Capture the cell that displays the provided text and extract its (x, y) central coordinate. 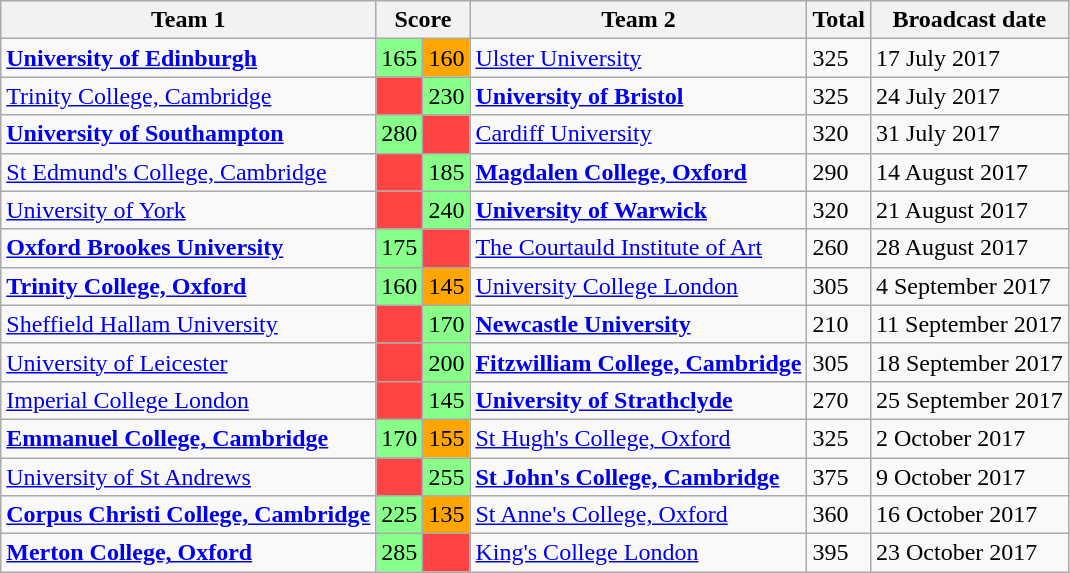
165 (400, 58)
University of Bristol (638, 96)
395 (839, 553)
University of Strathclyde (638, 400)
University of St Andrews (188, 477)
Emmanuel College, Cambridge (188, 438)
31 July 2017 (969, 134)
155 (446, 438)
St John's College, Cambridge (638, 477)
14 August 2017 (969, 172)
Ulster University (638, 58)
King's College London (638, 553)
Cardiff University (638, 134)
17 July 2017 (969, 58)
Fitzwilliam College, Cambridge (638, 362)
280 (400, 134)
Sheffield Hallam University (188, 324)
21 August 2017 (969, 210)
135 (446, 515)
University of Warwick (638, 210)
St Anne's College, Oxford (638, 515)
175 (400, 248)
225 (400, 515)
The Courtauld Institute of Art (638, 248)
Total (839, 20)
University of York (188, 210)
Imperial College London (188, 400)
University of Leicester (188, 362)
Trinity College, Cambridge (188, 96)
375 (839, 477)
Team 1 (188, 20)
University of Southampton (188, 134)
St Hugh's College, Oxford (638, 438)
Trinity College, Oxford (188, 286)
Merton College, Oxford (188, 553)
230 (446, 96)
285 (400, 553)
185 (446, 172)
Corpus Christi College, Cambridge (188, 515)
25 September 2017 (969, 400)
200 (446, 362)
290 (839, 172)
2 October 2017 (969, 438)
360 (839, 515)
24 July 2017 (969, 96)
Score (423, 20)
11 September 2017 (969, 324)
University College London (638, 286)
210 (839, 324)
4 September 2017 (969, 286)
Team 2 (638, 20)
St Edmund's College, Cambridge (188, 172)
9 October 2017 (969, 477)
255 (446, 477)
18 September 2017 (969, 362)
270 (839, 400)
Magdalen College, Oxford (638, 172)
Oxford Brookes University (188, 248)
Newcastle University (638, 324)
28 August 2017 (969, 248)
260 (839, 248)
Broadcast date (969, 20)
23 October 2017 (969, 553)
240 (446, 210)
University of Edinburgh (188, 58)
16 October 2017 (969, 515)
